Return [X, Y] of the center of cell containing provided text 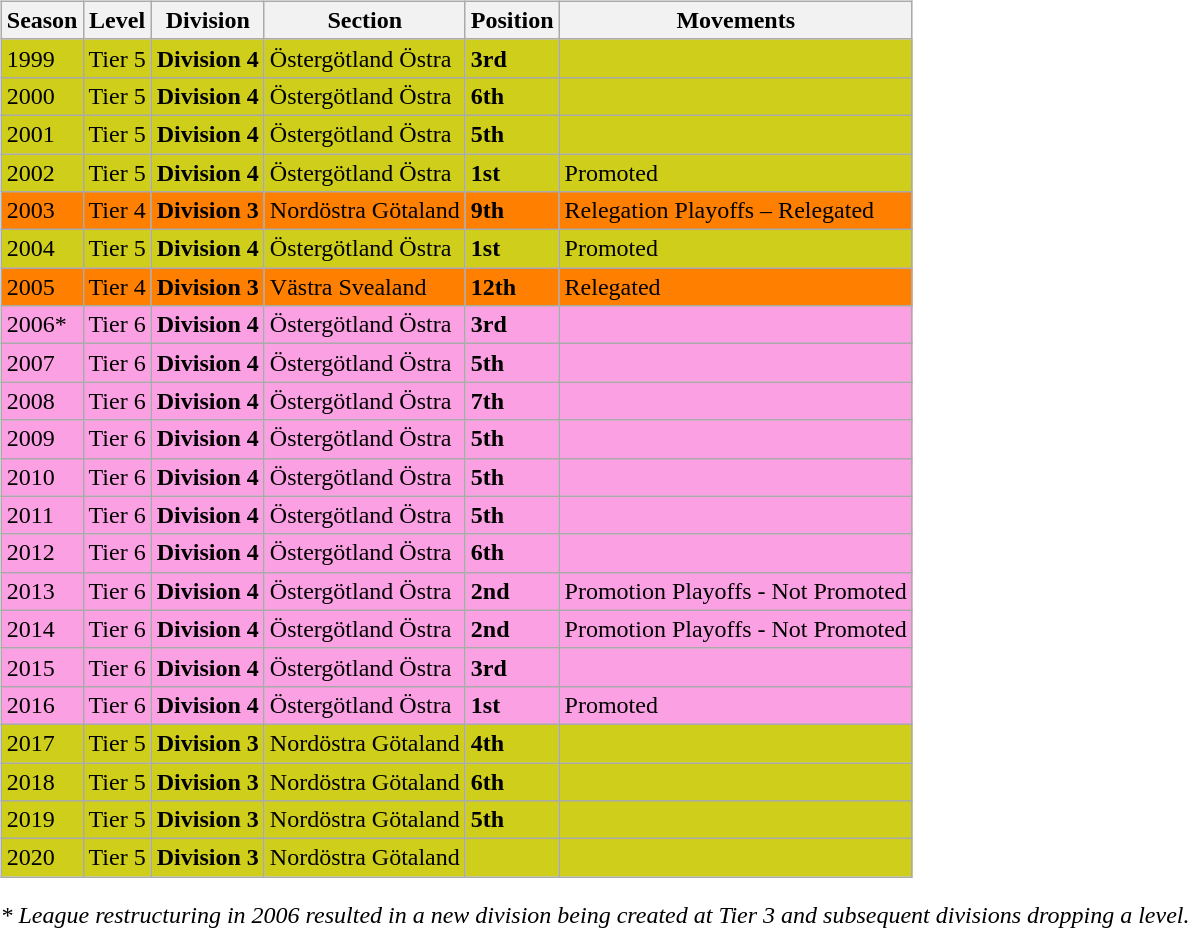
2020 [42, 858]
4th [512, 743]
2017 [42, 743]
2011 [42, 515]
Level [117, 20]
2012 [42, 553]
2019 [42, 820]
Position [512, 20]
2003 [42, 211]
12th [512, 287]
Season [42, 20]
1999 [42, 58]
2002 [42, 173]
2006* [42, 325]
Division [208, 20]
2014 [42, 629]
2008 [42, 401]
2015 [42, 667]
2010 [42, 477]
Section [364, 20]
2013 [42, 591]
Västra Svealand [364, 287]
Relegation Playoffs – Relegated [736, 211]
Relegated [736, 287]
2005 [42, 287]
2009 [42, 439]
2018 [42, 781]
2000 [42, 96]
2007 [42, 363]
2001 [42, 134]
Movements [736, 20]
9th [512, 211]
2016 [42, 705]
2004 [42, 249]
7th [512, 401]
